Capture the cell that displays the provided text and extract its [x, y] central coordinate. 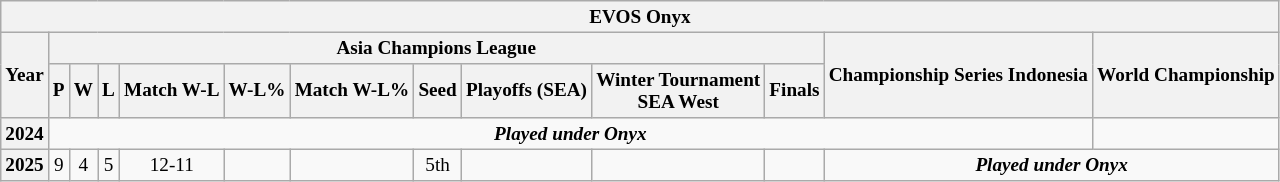
Seed [438, 91]
Finals [794, 91]
Winter Tournament SEA West [678, 91]
Year [25, 75]
Championship Series Indonesia [958, 75]
Asia Champions League [436, 48]
World Championship [1186, 75]
L [109, 91]
W [83, 91]
4 [83, 166]
P [58, 91]
12-11 [172, 166]
5 [109, 166]
9 [58, 166]
Match W-L% [352, 91]
Playoffs (SEA) [526, 91]
5th [438, 166]
EVOS Onyx [640, 17]
2024 [25, 134]
Match W-L [172, 91]
2025 [25, 166]
W-L% [257, 91]
